Locate the cell with the specified text and output its [X, Y] center coordinate. 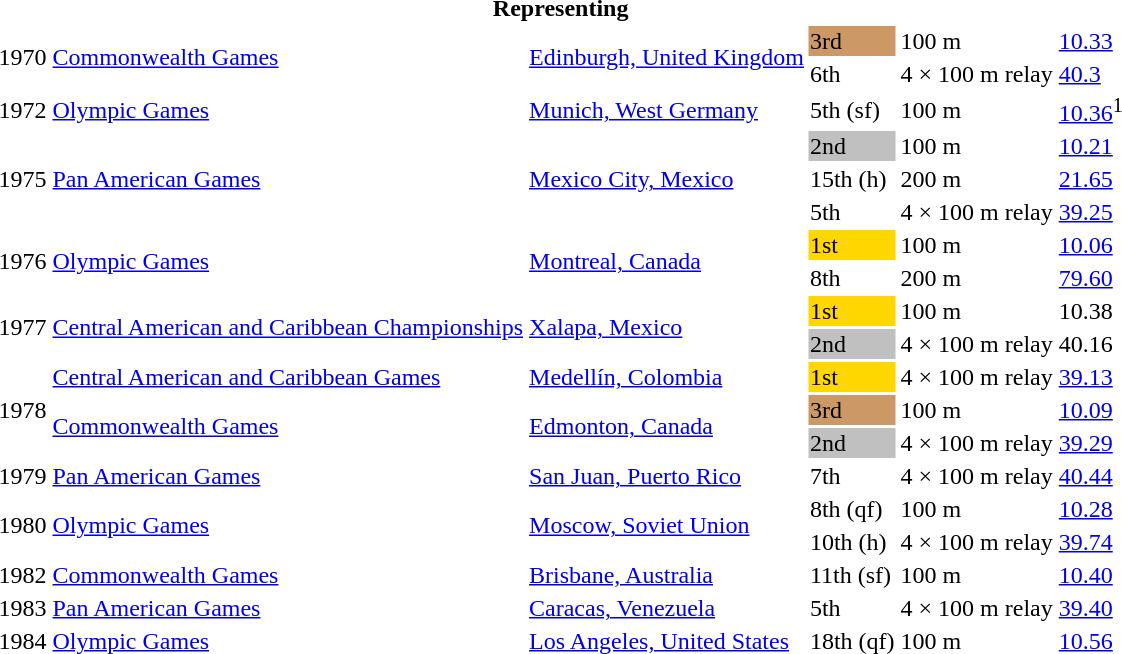
Central American and Caribbean Championships [288, 328]
Xalapa, Mexico [667, 328]
Moscow, Soviet Union [667, 526]
Mexico City, Mexico [667, 179]
10th (h) [852, 542]
8th (qf) [852, 509]
11th (sf) [852, 575]
Montreal, Canada [667, 262]
5th (sf) [852, 110]
Edmonton, Canada [667, 426]
8th [852, 278]
Munich, West Germany [667, 110]
Central American and Caribbean Games [288, 377]
Caracas, Venezuela [667, 608]
15th (h) [852, 179]
6th [852, 74]
Edinburgh, United Kingdom [667, 58]
7th [852, 476]
Brisbane, Australia [667, 575]
Medellín, Colombia [667, 377]
San Juan, Puerto Rico [667, 476]
